Return the [x, y] coordinate for the center point of the cell that contains the specified text.  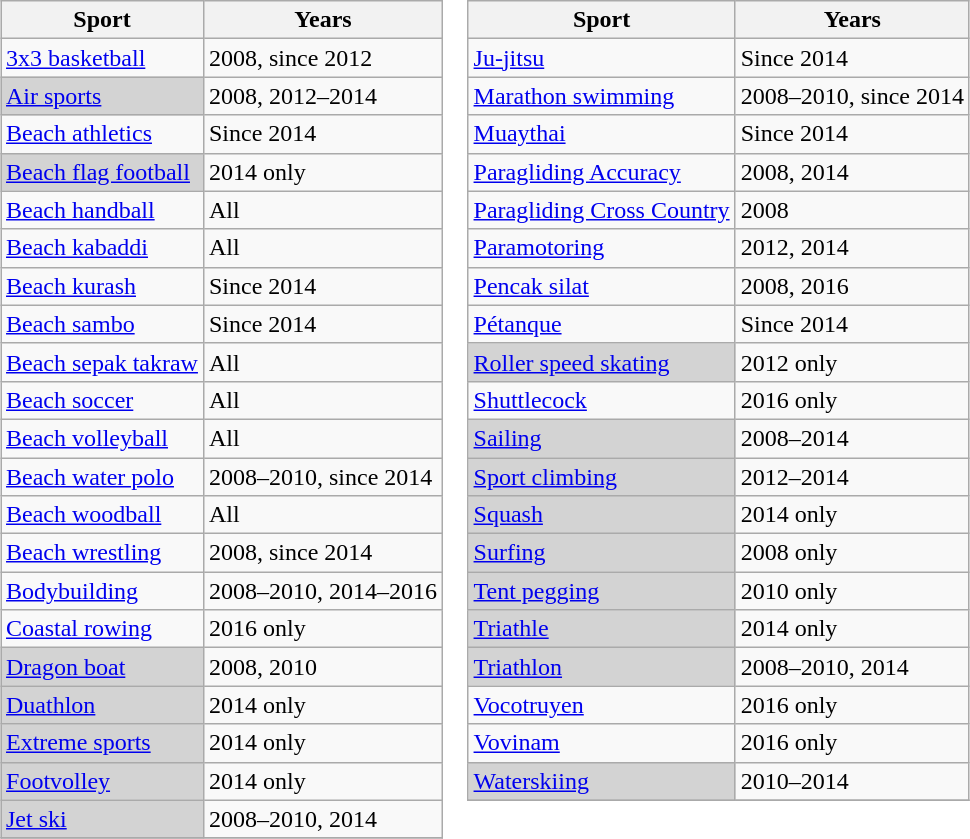
Roller speed skating [602, 362]
Beach sambo [102, 324]
Extreme sports [102, 743]
Coastal rowing [102, 629]
Paragliding Accuracy [602, 172]
2008, 2016 [852, 286]
3x3 basketball [102, 58]
2008–2010, 2014–2016 [322, 591]
Waterskiing [602, 781]
Beach wrestling [102, 553]
Beach handball [102, 210]
Surfing [602, 553]
Tent pegging [602, 591]
Vovinam [602, 743]
2008, 2014 [852, 172]
Beach soccer [102, 400]
2008–2014 [852, 438]
Muaythai [602, 134]
Vocotruyen [602, 705]
2008, since 2014 [322, 553]
2008, 2010 [322, 667]
2008, 2012–2014 [322, 96]
Squash [602, 515]
Beach flag football [102, 172]
2008 only [852, 553]
Beach kabaddi [102, 248]
2010–2014 [852, 781]
Beach water polo [102, 477]
Dragon boat [102, 667]
Paramotoring [602, 248]
Pencak silat [602, 286]
Bodybuilding [102, 591]
Jet ski [102, 819]
Paragliding Cross Country [602, 210]
Air sports [102, 96]
Duathlon [102, 705]
Pétanque [602, 324]
Beach volleyball [102, 438]
Beach woodball [102, 515]
Beach athletics [102, 134]
Shuttlecock [602, 400]
Triathlon [602, 667]
2010 only [852, 591]
2012–2014 [852, 477]
Footvolley [102, 781]
Marathon swimming [602, 96]
Beach sepak takraw [102, 362]
Triathle [602, 629]
2012 only [852, 362]
2008, since 2012 [322, 58]
2008 [852, 210]
Sport climbing [602, 477]
Sailing [602, 438]
2012, 2014 [852, 248]
Beach kurash [102, 286]
Ju-jitsu [602, 58]
